Extract the (X, Y) coordinate from the center of the cell holding the provided text.  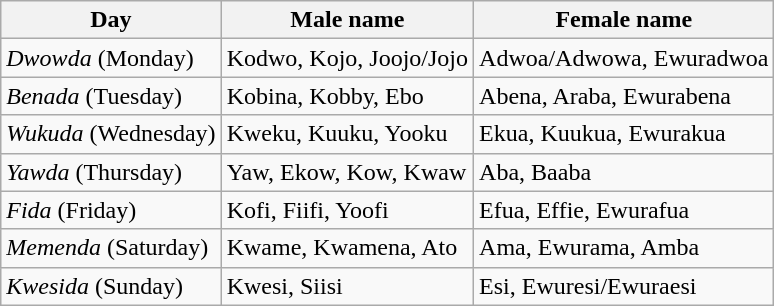
Wukuda (Wednesday) (111, 134)
Male name (347, 20)
Day (111, 20)
Yawda (Thursday) (111, 172)
Female name (624, 20)
Kwesi, Siisi (347, 286)
Efua, Effie, Ewurafua (624, 210)
Kwesida (Sunday) (111, 286)
Kodwo, Kojo, Joojo/Jojo (347, 58)
Fida (Friday) (111, 210)
Dwowda (Monday) (111, 58)
Memenda (Saturday) (111, 248)
Ekua, Kuukua, Ewurakua (624, 134)
Kofi, Fiifi, Yoofi (347, 210)
Esi, Ewuresi/Ewuraesi (624, 286)
Benada (Tuesday) (111, 96)
Abena, Araba, Ewurabena (624, 96)
Kwame, Kwamena, Ato (347, 248)
Kweku, Kuuku, Yooku (347, 134)
Yaw, Ekow, Kow, Kwaw (347, 172)
Ama, Ewurama, Amba (624, 248)
Aba, Baaba (624, 172)
Adwoa/Adwowa, Ewuradwoa (624, 58)
Kobina, Kobby, Ebo (347, 96)
